For the text-containing cell, return its midpoint in [x, y] coordinate format. 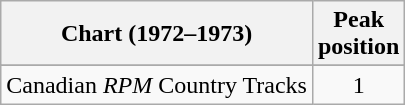
Chart (1972–1973) [157, 34]
Peakposition [358, 34]
Canadian RPM Country Tracks [157, 85]
1 [358, 85]
